Scan for the cell matching the given text and deliver its (x, y) coordinate at center. 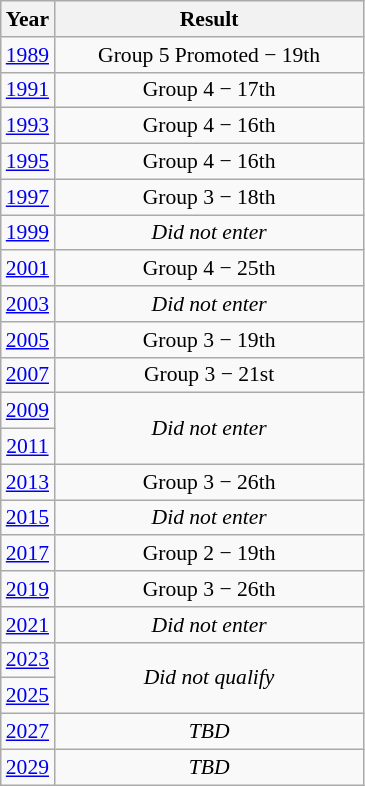
2013 (28, 482)
Group 3 − 19th (209, 340)
2007 (28, 375)
2011 (28, 447)
1993 (28, 126)
2015 (28, 518)
1995 (28, 162)
Did not qualify (209, 678)
2003 (28, 304)
2019 (28, 589)
1997 (28, 197)
Group 3 − 18th (209, 197)
Group 4 − 25th (209, 269)
2023 (28, 660)
2001 (28, 269)
2029 (28, 767)
2009 (28, 411)
Group 3 − 21st (209, 375)
1991 (28, 90)
2017 (28, 554)
2021 (28, 625)
1989 (28, 55)
Year (28, 19)
2027 (28, 732)
Group 2 − 19th (209, 554)
Result (209, 19)
1999 (28, 233)
2005 (28, 340)
Group 4 − 17th (209, 90)
Group 5 Promoted − 19th (209, 55)
2025 (28, 696)
